Determine the [x, y] coordinate at the center of the cell enclosing the given text.  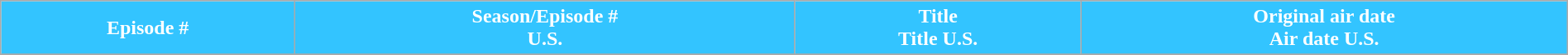
Title Title U.S. [938, 28]
Season/Episode # U.S. [544, 28]
Original air date Air date U.S. [1324, 28]
Episode # [148, 28]
